Scan for the cell matching the given text and deliver its (X, Y) coordinate at center. 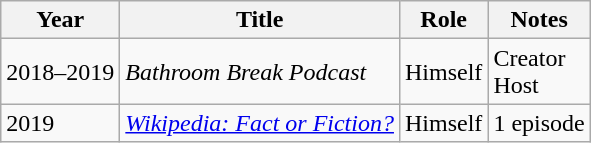
Notes (539, 20)
Wikipedia: Fact or Fiction? (260, 123)
Title (260, 20)
CreatorHost (539, 72)
1 episode (539, 123)
Role (443, 20)
Year (60, 20)
2019 (60, 123)
Bathroom Break Podcast (260, 72)
2018–2019 (60, 72)
